Capture the cell that displays the provided text and extract its [X, Y] central coordinate. 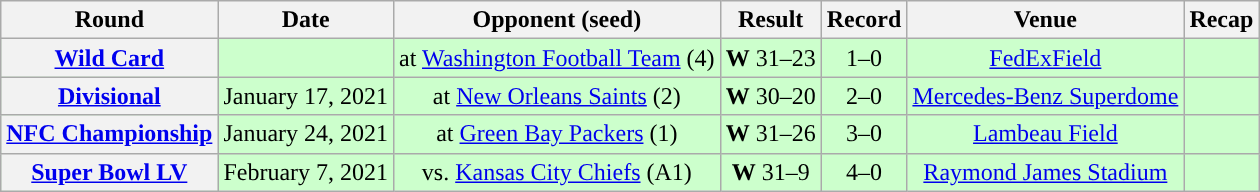
Round [110, 20]
NFC Championship [110, 134]
1–0 [864, 58]
Opponent (seed) [558, 20]
Venue [1046, 20]
Record [864, 20]
at New Orleans Saints (2) [558, 96]
Date [306, 20]
3–0 [864, 134]
W 31–9 [770, 172]
Wild Card [110, 58]
W 31–26 [770, 134]
W 31–23 [770, 58]
Mercedes-Benz Superdome [1046, 96]
at Washington Football Team (4) [558, 58]
FedExField [1046, 58]
2–0 [864, 96]
Lambeau Field [1046, 134]
Result [770, 20]
February 7, 2021 [306, 172]
January 17, 2021 [306, 96]
vs. Kansas City Chiefs (A1) [558, 172]
Raymond James Stadium [1046, 172]
Super Bowl LV [110, 172]
at Green Bay Packers (1) [558, 134]
W 30–20 [770, 96]
January 24, 2021 [306, 134]
Divisional [110, 96]
4–0 [864, 172]
Recap [1222, 20]
